Find where the given text appears and provide that cell's center as [x, y] coordinate. 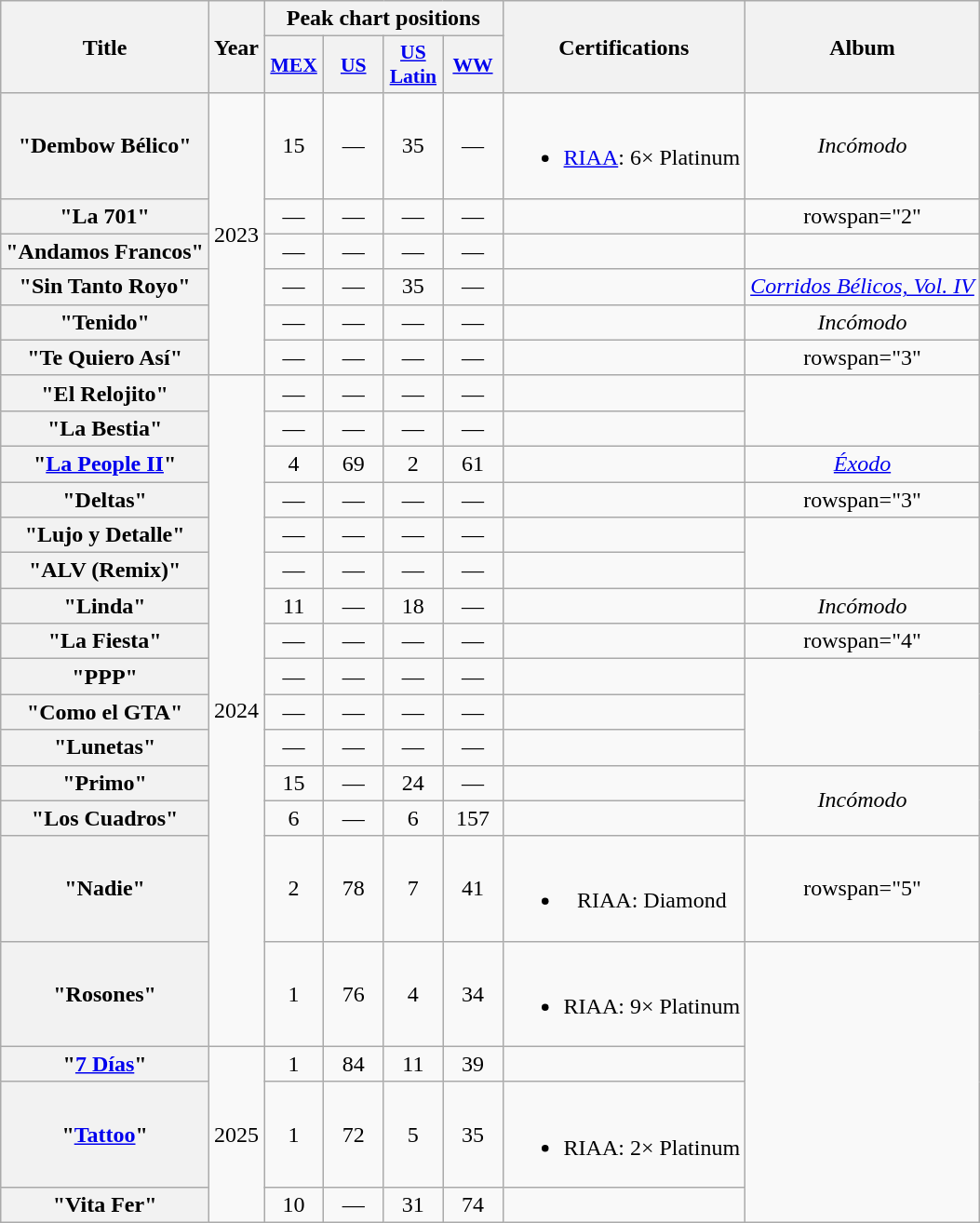
34 [473, 994]
Year [236, 47]
"ALV (Remix)" [105, 571]
rowspan="2" [863, 216]
"Los Cuadros" [105, 818]
5 [413, 1134]
"Dembow Bélico" [105, 145]
Corridos Bélicos, Vol. IV [863, 287]
"La Fiesta" [105, 641]
Peak chart positions [383, 19]
10 [294, 1204]
7 [413, 888]
"La People II" [105, 464]
61 [473, 464]
Éxodo [863, 464]
78 [354, 888]
"Tattoo" [105, 1134]
"Vita Fer" [105, 1204]
USLatin [413, 65]
"Lunetas" [105, 747]
RIAA: 6× Platinum [624, 145]
"PPP" [105, 677]
RIAA: 9× Platinum [624, 994]
MEX [294, 65]
31 [413, 1204]
Title [105, 47]
2023 [236, 235]
"Primo" [105, 783]
84 [354, 1064]
"Linda" [105, 606]
"Nadie" [105, 888]
US [354, 65]
24 [413, 783]
"Lujo y Detalle" [105, 535]
Certifications [624, 47]
39 [473, 1064]
74 [473, 1204]
rowspan="4" [863, 641]
76 [354, 994]
RIAA: Diamond [624, 888]
18 [413, 606]
72 [354, 1134]
"Como el GTA" [105, 712]
"La Bestia" [105, 428]
"La 701" [105, 216]
Album [863, 47]
69 [354, 464]
WW [473, 65]
"Tenido" [105, 322]
rowspan="5" [863, 888]
"Sin Tanto Royo" [105, 287]
2025 [236, 1134]
2024 [236, 711]
41 [473, 888]
"El Relojito" [105, 393]
"Te Quiero Así" [105, 357]
"Andamos Francos" [105, 251]
"7 Días" [105, 1064]
RIAA: 2× Platinum [624, 1134]
"Deltas" [105, 500]
157 [473, 818]
"Rosones" [105, 994]
